Find where the given text appears and provide that cell's center as [x, y] coordinate. 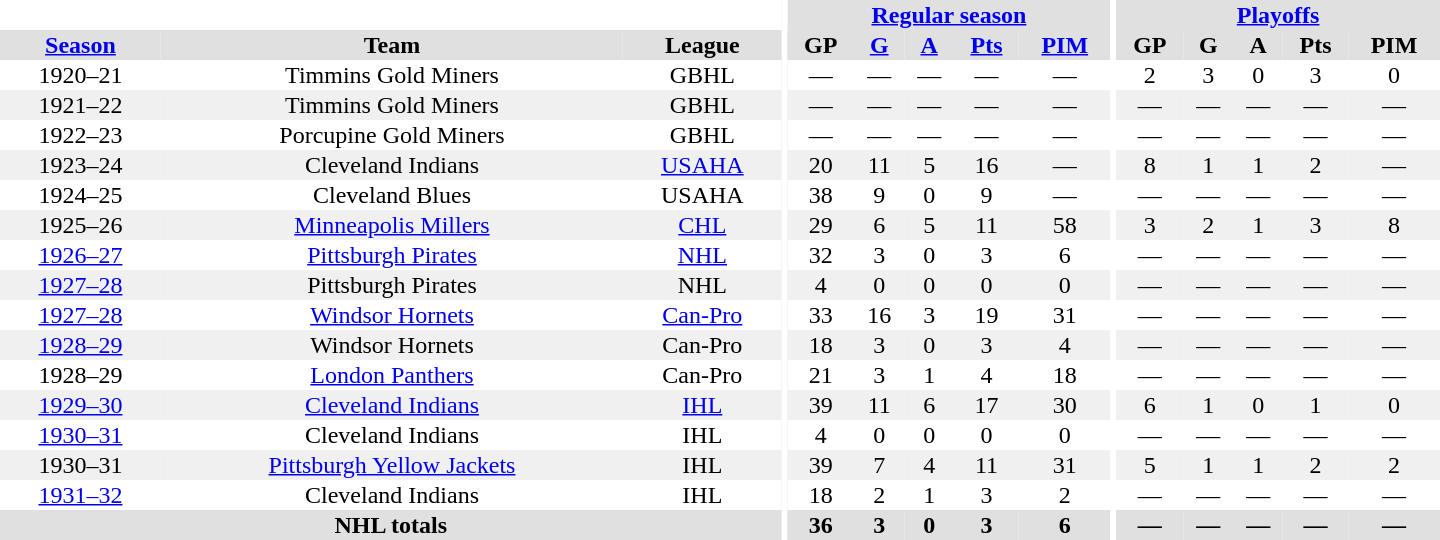
17 [986, 405]
Minneapolis Millers [392, 225]
36 [820, 525]
1929–30 [80, 405]
30 [1065, 405]
1923–24 [80, 165]
CHL [702, 225]
Team [392, 45]
1920–21 [80, 75]
Porcupine Gold Miners [392, 135]
League [702, 45]
19 [986, 315]
7 [879, 465]
1925–26 [80, 225]
33 [820, 315]
Playoffs [1278, 15]
58 [1065, 225]
32 [820, 255]
NHL totals [391, 525]
29 [820, 225]
Cleveland Blues [392, 195]
1921–22 [80, 105]
London Panthers [392, 375]
Pittsburgh Yellow Jackets [392, 465]
1924–25 [80, 195]
1931–32 [80, 495]
20 [820, 165]
38 [820, 195]
21 [820, 375]
1922–23 [80, 135]
Regular season [949, 15]
1926–27 [80, 255]
Season [80, 45]
